Extract the [X, Y] coordinate from the center of the cell holding the provided text.  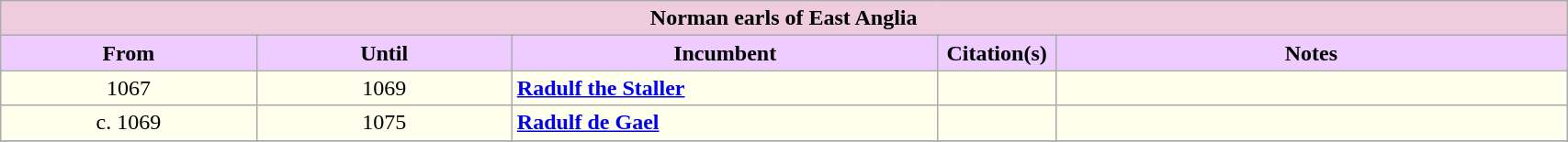
From [129, 53]
c. 1069 [129, 123]
Citation(s) [997, 53]
Until [384, 53]
1075 [384, 123]
1067 [129, 88]
Norman earls of East Anglia [784, 18]
1069 [384, 88]
Notes [1312, 53]
Incumbent [725, 53]
Radulf the Staller [725, 88]
Radulf de Gael [725, 123]
